Output the [x, y] coordinate of the center of the cell containing the given text.  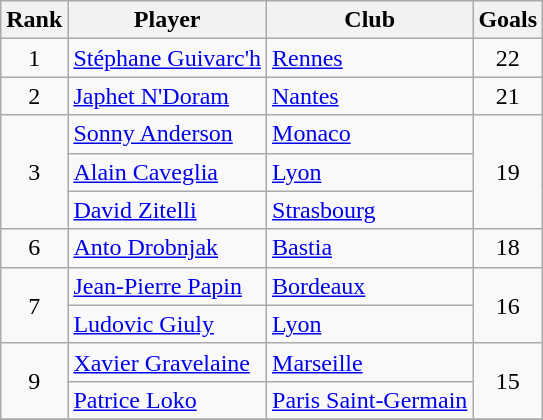
Rank [34, 20]
22 [508, 58]
Anto Drobnjak [168, 248]
19 [508, 172]
Bastia [370, 248]
21 [508, 96]
Goals [508, 20]
Alain Caveglia [168, 172]
18 [508, 248]
Club [370, 20]
Strasbourg [370, 210]
1 [34, 58]
Xavier Gravelaine [168, 362]
Jean-Pierre Papin [168, 286]
Stéphane Guivarc'h [168, 58]
6 [34, 248]
Ludovic Giuly [168, 324]
Sonny Anderson [168, 134]
7 [34, 305]
Patrice Loko [168, 400]
16 [508, 305]
Japhet N'Doram [168, 96]
3 [34, 172]
2 [34, 96]
15 [508, 381]
Monaco [370, 134]
Rennes [370, 58]
Marseille [370, 362]
9 [34, 381]
Paris Saint-Germain [370, 400]
Bordeaux [370, 286]
Player [168, 20]
David Zitelli [168, 210]
Nantes [370, 96]
